Search for the cell housing the specified text and yield its (x, y) center coordinate. 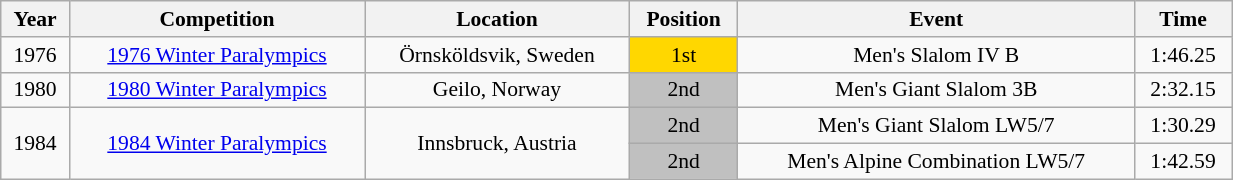
1984 (36, 144)
Men's Giant Slalom 3B (936, 90)
1:46.25 (1182, 55)
1980 Winter Paralympics (216, 90)
1:42.59 (1182, 162)
1st (684, 55)
Geilo, Norway (498, 90)
1980 (36, 90)
Location (498, 19)
Time (1182, 19)
1984 Winter Paralympics (216, 144)
1:30.29 (1182, 126)
Competition (216, 19)
Innsbruck, Austria (498, 144)
Men's Slalom IV B (936, 55)
2:32.15 (1182, 90)
Position (684, 19)
1976 (36, 55)
1976 Winter Paralympics (216, 55)
Year (36, 19)
Men's Giant Slalom LW5/7 (936, 126)
Men's Alpine Combination LW5/7 (936, 162)
Örnsköldsvik, Sweden (498, 55)
Event (936, 19)
